Scan for the cell matching the given text and deliver its (X, Y) coordinate at center. 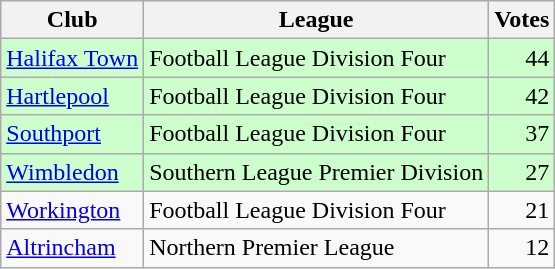
21 (522, 210)
27 (522, 172)
League (316, 20)
Hartlepool (72, 96)
Club (72, 20)
37 (522, 134)
Southern League Premier Division (316, 172)
Wimbledon (72, 172)
Altrincham (72, 248)
Southport (72, 134)
Halifax Town (72, 58)
Workington (72, 210)
Northern Premier League (316, 248)
42 (522, 96)
12 (522, 248)
44 (522, 58)
Votes (522, 20)
